Extract the [x, y] coordinate from the center of the cell holding the provided text.  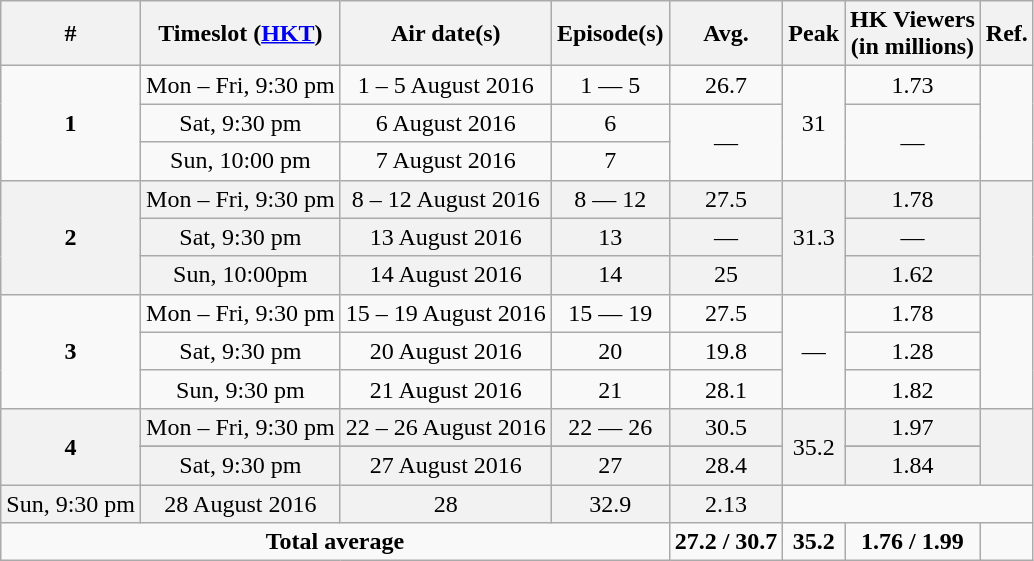
28.4 [726, 465]
20 August 2016 [446, 351]
Air date(s) [446, 34]
31 [814, 123]
30.5 [726, 427]
13 August 2016 [446, 237]
7 [610, 161]
# [71, 34]
1.76 / 1.99 [913, 542]
7 August 2016 [446, 161]
4 [71, 446]
27 [610, 465]
27.2 / 30.7 [726, 542]
14 [610, 275]
19.8 [726, 351]
20 [610, 351]
28 [446, 503]
1.84 [913, 465]
Peak [814, 34]
28 August 2016 [241, 503]
27 August 2016 [446, 465]
Sun, 10:00pm [241, 275]
Avg. [726, 34]
Ref. [1006, 34]
14 August 2016 [446, 275]
13 [610, 237]
15 — 19 [610, 313]
28.1 [726, 389]
1.28 [913, 351]
Total average [335, 542]
1 [71, 123]
2 [71, 237]
21 [610, 389]
HK Viewers(in millions) [913, 34]
25 [726, 275]
Timeslot (HKT) [241, 34]
2.13 [726, 503]
26.7 [726, 85]
8 – 12 August 2016 [446, 199]
22 – 26 August 2016 [446, 427]
32.9 [610, 503]
1 – 5 August 2016 [446, 85]
6 [610, 123]
8 — 12 [610, 199]
Sun, 10:00 pm [241, 161]
1.62 [913, 275]
1.82 [913, 389]
3 [71, 351]
Episode(s) [610, 34]
6 August 2016 [446, 123]
31.3 [814, 237]
21 August 2016 [446, 389]
1.73 [913, 85]
22 — 26 [610, 427]
15 – 19 August 2016 [446, 313]
1 — 5 [610, 85]
1.97 [913, 427]
